Extract the [X, Y] coordinate from the center of the cell holding the provided text.  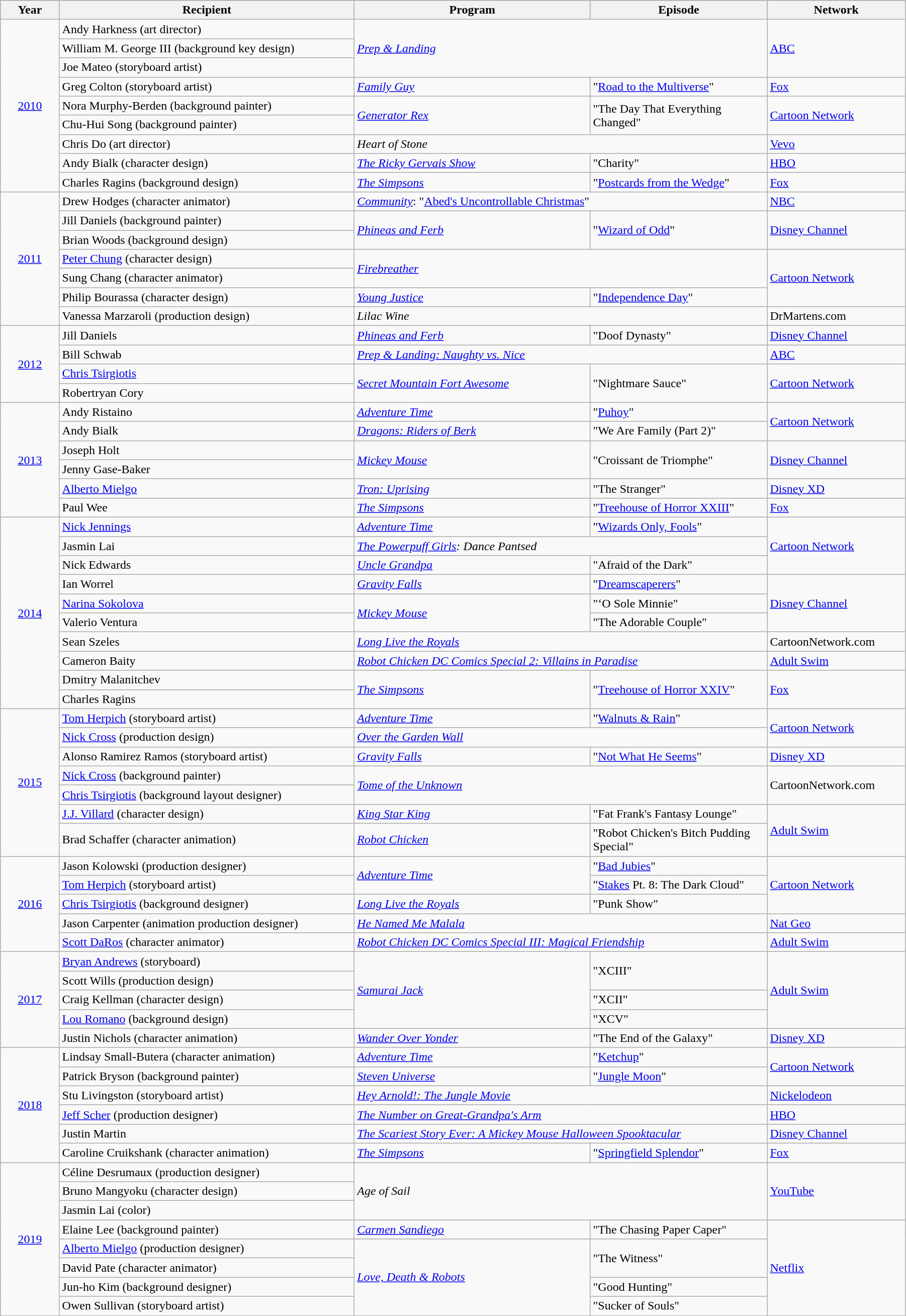
"Afraid of the Dark" [679, 565]
"The Adorable Couple" [679, 623]
Greg Colton (storyboard artist) [207, 86]
David Pate (character animator) [207, 1268]
Andy Ristaino [207, 412]
Sean Szeles [207, 642]
The Scariest Story Ever: A Mickey Mouse Halloween Spooktacular [561, 1133]
Chris Tsirgiotis [207, 374]
"XCII" [679, 1000]
Andy Bialk [207, 431]
Brad Schaffer (character animation) [207, 840]
Dragons: Riders of Berk [473, 431]
Young Justice [473, 297]
Tome of the Unknown [561, 785]
Nora Murphy-Berden (background painter) [207, 106]
"Ketchup" [679, 1057]
Generator Rex [473, 115]
Bryan Andrews (storyboard) [207, 961]
Tron: Uprising [473, 488]
YouTube [836, 1191]
Chris Tsirgiotis (background layout designer) [207, 795]
"Nightmare Sauce" [679, 383]
Chris Do (art director) [207, 144]
Lou Romano (background design) [207, 1019]
Owen Sullivan (storyboard artist) [207, 1306]
Jason Kolowski (production designer) [207, 865]
2018 [30, 1105]
Over the Garden Wall [561, 737]
"Postcards from the Wedge" [679, 182]
"Wizards Only, Fools" [679, 527]
Patrick Bryson (background painter) [207, 1076]
"Croissant de Triomphe" [679, 460]
Alberto Mielgo (production designer) [207, 1249]
"We Are Family (Part 2)" [679, 431]
"The End of the Galaxy" [679, 1038]
Age of Sail [561, 1191]
Lilac Wine [561, 316]
Justin Martin [207, 1133]
"Fat Frank's Fantasy Lounge" [679, 814]
Hey Arnold!: The Jungle Movie [561, 1095]
NBC [836, 201]
2019 [30, 1239]
DrMartens.com [836, 316]
Secret Mountain Fort Awesome [473, 383]
William M. George III (background key design) [207, 48]
Bill Schwab [207, 355]
"Charity" [679, 163]
"Road to the Multiverse" [679, 86]
"Bad Jubies" [679, 865]
2010 [30, 106]
Prep & Landing: Naughty vs. Nice [561, 355]
The Ricky Gervais Show [473, 163]
Jun-ho Kim (background designer) [207, 1287]
Nick Cross (production design) [207, 737]
Network [836, 10]
"XCIII" [679, 971]
2013 [30, 460]
Narina Sokolova [207, 603]
Ian Worrel [207, 584]
Nickelodeon [836, 1095]
Alonso Ramirez Ramos (storyboard artist) [207, 756]
2014 [30, 612]
Robot Chicken DC Comics Special 2: Villains in Paradise [561, 661]
Brian Woods (background design) [207, 240]
Community: "Abed's Uncontrollable Christmas" [561, 201]
Family Guy [473, 86]
"Good Hunting" [679, 1287]
2015 [30, 782]
"Treehouse of Horror XXIV" [679, 689]
Lindsay Small-Butera (character animation) [207, 1057]
"Puhoy" [679, 412]
Jill Daniels [207, 335]
Year [30, 10]
Netflix [836, 1268]
Scott DaRos (character animator) [207, 942]
Samurai Jack [473, 990]
Sung Chang (character animator) [207, 278]
He Named Me Malala [561, 923]
Nick Cross (background painter) [207, 775]
"Sucker of Souls" [679, 1306]
Love, Death & Robots [473, 1277]
Drew Hodges (character animator) [207, 201]
Prep & Landing [561, 48]
Jasmin Lai [207, 546]
Philip Bourassa (character design) [207, 297]
Paul Wee [207, 507]
"Stakes Pt. 8: The Dark Cloud" [679, 885]
Program [473, 10]
Nick Edwards [207, 565]
Jill Daniels (background painter) [207, 220]
"The Day That Everything Changed" [679, 115]
Heart of Stone [561, 144]
Joe Mateo (storyboard artist) [207, 67]
"Wizard of Odd" [679, 230]
Vanessa Marzaroli (production design) [207, 316]
Stu Livingston (storyboard artist) [207, 1095]
"Robot Chicken's Bitch Pudding Special" [679, 840]
Robot Chicken DC Comics Special III: Magical Friendship [561, 942]
Firebreather [561, 269]
"Walnuts & Rain" [679, 718]
J.J. Villard (character design) [207, 814]
Recipient [207, 10]
Chu-Hui Song (background painter) [207, 125]
"Independence Day" [679, 297]
Nat Geo [836, 923]
"The Stranger" [679, 488]
Elaine Lee (background painter) [207, 1230]
Craig Kellman (character design) [207, 1000]
Carmen Sandiego [473, 1230]
"The Witness" [679, 1258]
Robot Chicken [473, 840]
Robertryan Cory [207, 393]
Chris Tsirgiotis (background designer) [207, 904]
Cameron Baity [207, 661]
"Not What He Seems" [679, 756]
Joseph Holt [207, 450]
Episode [679, 10]
Vevo [836, 144]
The Number on Great-Grandpa's Arm [561, 1114]
2016 [30, 904]
2011 [30, 258]
Andy Bialk (character design) [207, 163]
"XCV" [679, 1019]
Steven Universe [473, 1076]
Charles Ragins (background design) [207, 182]
King Star King [473, 814]
Alberto Mielgo [207, 488]
Scott Wills (production design) [207, 981]
Caroline Cruikshank (character animation) [207, 1153]
Jasmin Lai (color) [207, 1210]
The Powerpuff Girls: Dance Pantsed [561, 546]
Valerio Ventura [207, 623]
Dmitry Malanitchev [207, 680]
Jeff Scher (production designer) [207, 1114]
"Treehouse of Horror XXIII" [679, 507]
2017 [30, 1000]
"Dreamscaperers" [679, 584]
Jenny Gase-Baker [207, 469]
Wander Over Yonder [473, 1038]
2012 [30, 364]
"Springfield Splendor" [679, 1153]
"Punk Show" [679, 904]
"‘O Sole Minnie" [679, 603]
Charles Ragins [207, 699]
Peter Chung (character design) [207, 259]
Céline Desrumaux (production designer) [207, 1172]
Bruno Mangyoku (character design) [207, 1191]
"Doof Dynasty" [679, 335]
Justin Nichols (character animation) [207, 1038]
Nick Jennings [207, 527]
Jason Carpenter (animation production designer) [207, 923]
"The Chasing Paper Caper" [679, 1230]
Andy Harkness (art director) [207, 29]
Uncle Grandpa [473, 565]
"Jungle Moon" [679, 1076]
